Find where the given text appears and provide that cell's center as (x, y) coordinate. 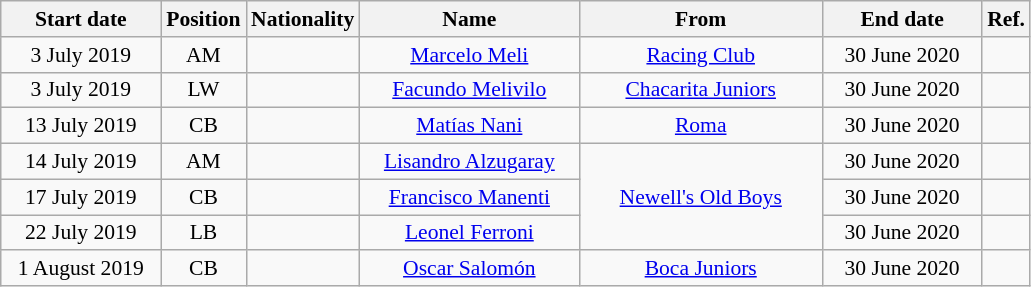
17 July 2019 (81, 197)
Boca Juniors (700, 269)
Oscar Salomón (469, 269)
Start date (81, 19)
End date (902, 19)
From (700, 19)
Position (204, 19)
Facundo Melivilo (469, 90)
LW (204, 90)
Nationality (302, 19)
Leonel Ferroni (469, 233)
22 July 2019 (81, 233)
Racing Club (700, 55)
LB (204, 233)
Newell's Old Boys (700, 198)
Roma (700, 126)
Matías Nani (469, 126)
14 July 2019 (81, 162)
Name (469, 19)
1 August 2019 (81, 269)
Chacarita Juniors (700, 90)
Ref. (1006, 19)
13 July 2019 (81, 126)
Lisandro Alzugaray (469, 162)
Francisco Manenti (469, 197)
Marcelo Meli (469, 55)
